For the text-containing cell, return its midpoint in (X, Y) coordinate format. 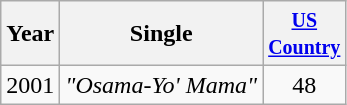
Single (162, 34)
"Osama-Yo' Mama" (162, 85)
Year (30, 34)
2001 (30, 85)
USCountry (304, 34)
48 (304, 85)
